Determine the [X, Y] coordinate at the center of the cell enclosing the given text.  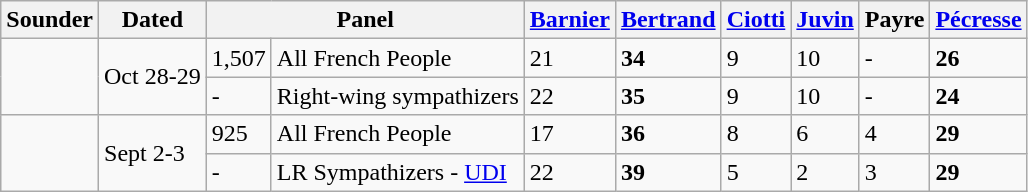
Bertrand [668, 20]
1,507 [238, 58]
2 [825, 172]
925 [238, 134]
Dated [153, 20]
Right-wing sympathizers [398, 96]
Juvin [825, 20]
39 [668, 172]
Sept 2-3 [153, 153]
24 [978, 96]
Pécresse [978, 20]
Payre [894, 20]
35 [668, 96]
8 [756, 134]
Ciotti [756, 20]
Oct 28-29 [153, 77]
5 [756, 172]
36 [668, 134]
21 [570, 58]
Panel [365, 20]
LR Sympathizers - UDI [398, 172]
4 [894, 134]
Sounder [50, 20]
Barnier [570, 20]
26 [978, 58]
3 [894, 172]
34 [668, 58]
17 [570, 134]
6 [825, 134]
